Locate the cell with the specified text and output its (x, y) center coordinate. 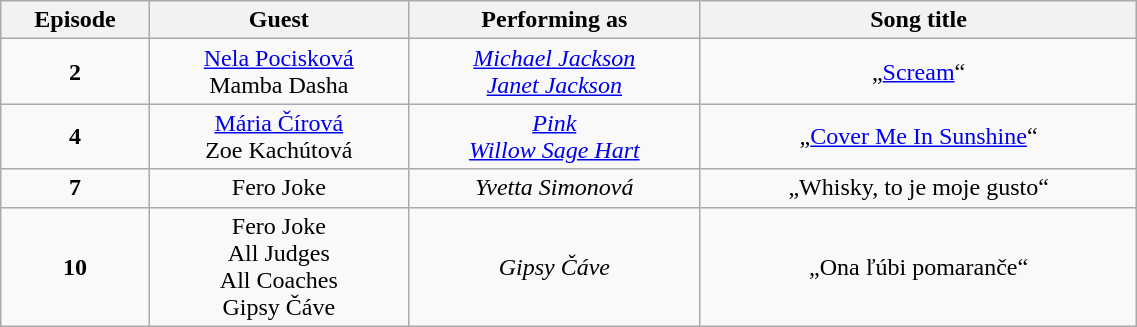
Song title (918, 20)
7 (76, 188)
Performing as (554, 20)
4 (76, 136)
Mária ČírováZoe Kachútová (278, 136)
Yvetta Simonová (554, 188)
10 (76, 266)
„Whisky, to je moje gusto“ (918, 188)
Gipsy Čáve (554, 266)
Michael JacksonJanet Jackson (554, 72)
„Scream“ (918, 72)
„Cover Me In Sunshine“ (918, 136)
Episode (76, 20)
PinkWillow Sage Hart (554, 136)
Fero JokeAll JudgesAll CoachesGipsy Čáve (278, 266)
Nela PociskováMamba Dasha (278, 72)
Fero Joke (278, 188)
2 (76, 72)
„Ona ľúbi pomaranče“ (918, 266)
Guest (278, 20)
